Provide the (X, Y) coordinate of the cell's center where the given text is located.  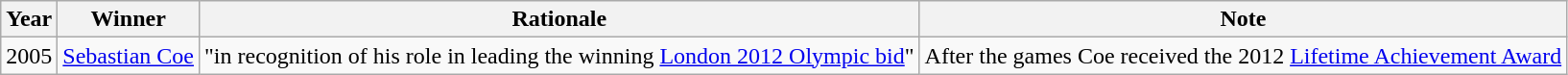
Rationale (560, 19)
Note (1244, 19)
"in recognition of his role in leading the winning London 2012 Olympic bid" (560, 56)
Sebastian Coe (129, 56)
Year (29, 19)
After the games Coe received the 2012 Lifetime Achievement Award (1244, 56)
Winner (129, 19)
2005 (29, 56)
